Scan for the cell matching the given text and deliver its (X, Y) coordinate at center. 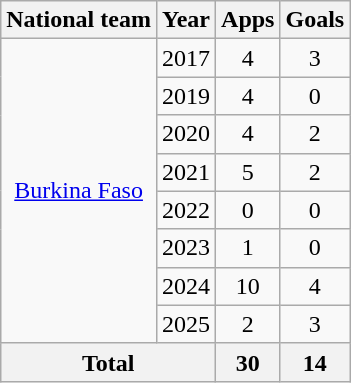
2021 (186, 172)
14 (315, 362)
2017 (186, 58)
2019 (186, 96)
Year (186, 20)
10 (248, 286)
2020 (186, 134)
Total (108, 362)
Burkina Faso (79, 191)
Goals (315, 20)
1 (248, 248)
30 (248, 362)
2025 (186, 324)
2022 (186, 210)
5 (248, 172)
2024 (186, 286)
National team (79, 20)
2023 (186, 248)
Apps (248, 20)
